Return the (x, y) coordinate for the center point of the cell that contains the specified text.  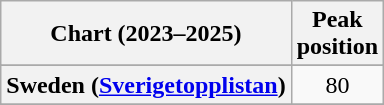
Chart (2023–2025) (146, 34)
80 (337, 85)
Peakposition (337, 34)
Sweden (Sverigetopplistan) (146, 85)
